Pinpoint the cell where the given text exists, returning its (X, Y) midpoint coordinate. 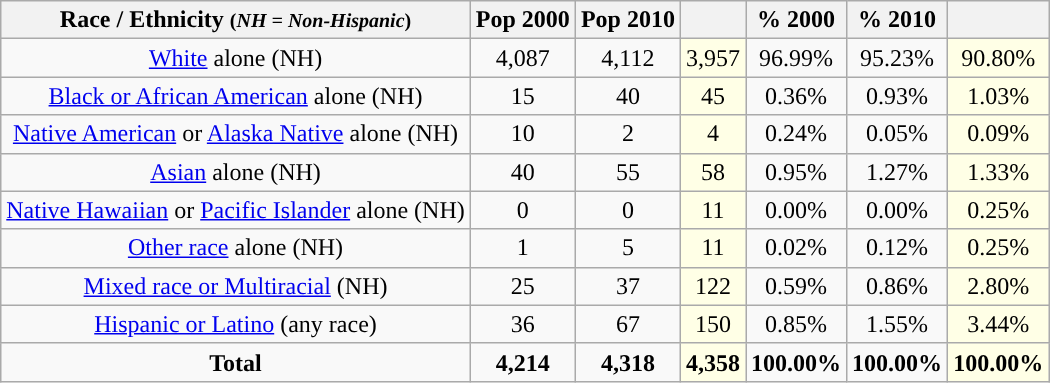
122 (712, 286)
Pop 2000 (522, 20)
3.44% (998, 324)
37 (628, 286)
% 2000 (796, 20)
0.86% (898, 286)
0.85% (796, 324)
Race / Ethnicity (NH = Non-Hispanic) (236, 20)
0.05% (898, 134)
0.02% (796, 248)
White alone (NH) (236, 58)
Native Hawaiian or Pacific Islander alone (NH) (236, 210)
25 (522, 286)
4,358 (712, 362)
95.23% (898, 58)
15 (522, 96)
Hispanic or Latino (any race) (236, 324)
4 (712, 134)
3,957 (712, 58)
5 (628, 248)
1.27% (898, 172)
Native American or Alaska Native alone (NH) (236, 134)
2.80% (998, 286)
4,112 (628, 58)
1.03% (998, 96)
Mixed race or Multiracial (NH) (236, 286)
Other race alone (NH) (236, 248)
4,214 (522, 362)
0.95% (796, 172)
2 (628, 134)
4,087 (522, 58)
90.80% (998, 58)
0.59% (796, 286)
0.93% (898, 96)
1.55% (898, 324)
Asian alone (NH) (236, 172)
0.36% (796, 96)
55 (628, 172)
1 (522, 248)
96.99% (796, 58)
36 (522, 324)
10 (522, 134)
Total (236, 362)
Pop 2010 (628, 20)
45 (712, 96)
0.09% (998, 134)
Black or African American alone (NH) (236, 96)
1.33% (998, 172)
150 (712, 324)
58 (712, 172)
0.24% (796, 134)
% 2010 (898, 20)
67 (628, 324)
0.12% (898, 248)
4,318 (628, 362)
